Identify which cell holds the provided text, then report its [X, Y] central coordinate. 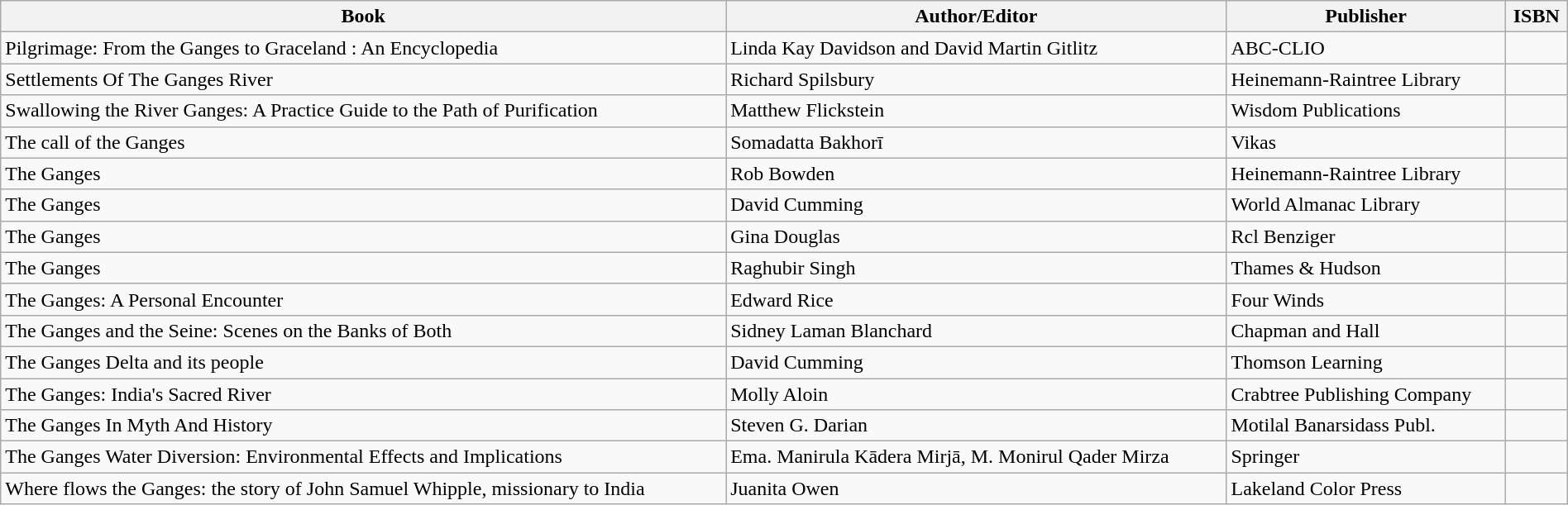
Crabtree Publishing Company [1366, 394]
The call of the Ganges [364, 142]
Gina Douglas [976, 236]
Somadatta Bakhorī [976, 142]
Richard Spilsbury [976, 79]
ISBN [1537, 17]
Author/Editor [976, 17]
Where flows the Ganges: the story of John Samuel Whipple, missionary to India [364, 488]
Molly Aloin [976, 394]
Ema. Manirula Kādera Mirjā, M. Monirul Qader Mirza [976, 457]
The Ganges: India's Sacred River [364, 394]
Vikas [1366, 142]
Swallowing the River Ganges: A Practice Guide to the Path of Purification [364, 111]
Edward Rice [976, 299]
Juanita Owen [976, 488]
Springer [1366, 457]
Sidney Laman Blanchard [976, 331]
Wisdom Publications [1366, 111]
Lakeland Color Press [1366, 488]
The Ganges: A Personal Encounter [364, 299]
Book [364, 17]
Matthew Flickstein [976, 111]
Pilgrimage: From the Ganges to Graceland : An Encyclopedia [364, 48]
The Ganges Water Diversion: Environmental Effects and Implications [364, 457]
Thames & Hudson [1366, 268]
Linda Kay Davidson and David Martin Gitlitz [976, 48]
The Ganges Delta and its people [364, 362]
Publisher [1366, 17]
Steven G. Darian [976, 426]
Chapman and Hall [1366, 331]
Thomson Learning [1366, 362]
World Almanac Library [1366, 205]
Settlements Of The Ganges River [364, 79]
Rcl Benziger [1366, 236]
Rob Bowden [976, 174]
Motilal Banarsidass Publ. [1366, 426]
The Ganges and the Seine: Scenes on the Banks of Both [364, 331]
The Ganges In Myth And History [364, 426]
ABC-CLIO [1366, 48]
Four Winds [1366, 299]
Raghubir Singh [976, 268]
